Find where the given text appears and provide that cell's center as (x, y) coordinate. 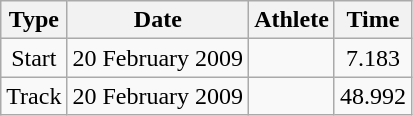
Type (34, 20)
Time (372, 20)
7.183 (372, 58)
Athlete (292, 20)
Track (34, 96)
48.992 (372, 96)
Date (158, 20)
Start (34, 58)
